Determine the [X, Y] coordinate at the center of the cell enclosing the given text.  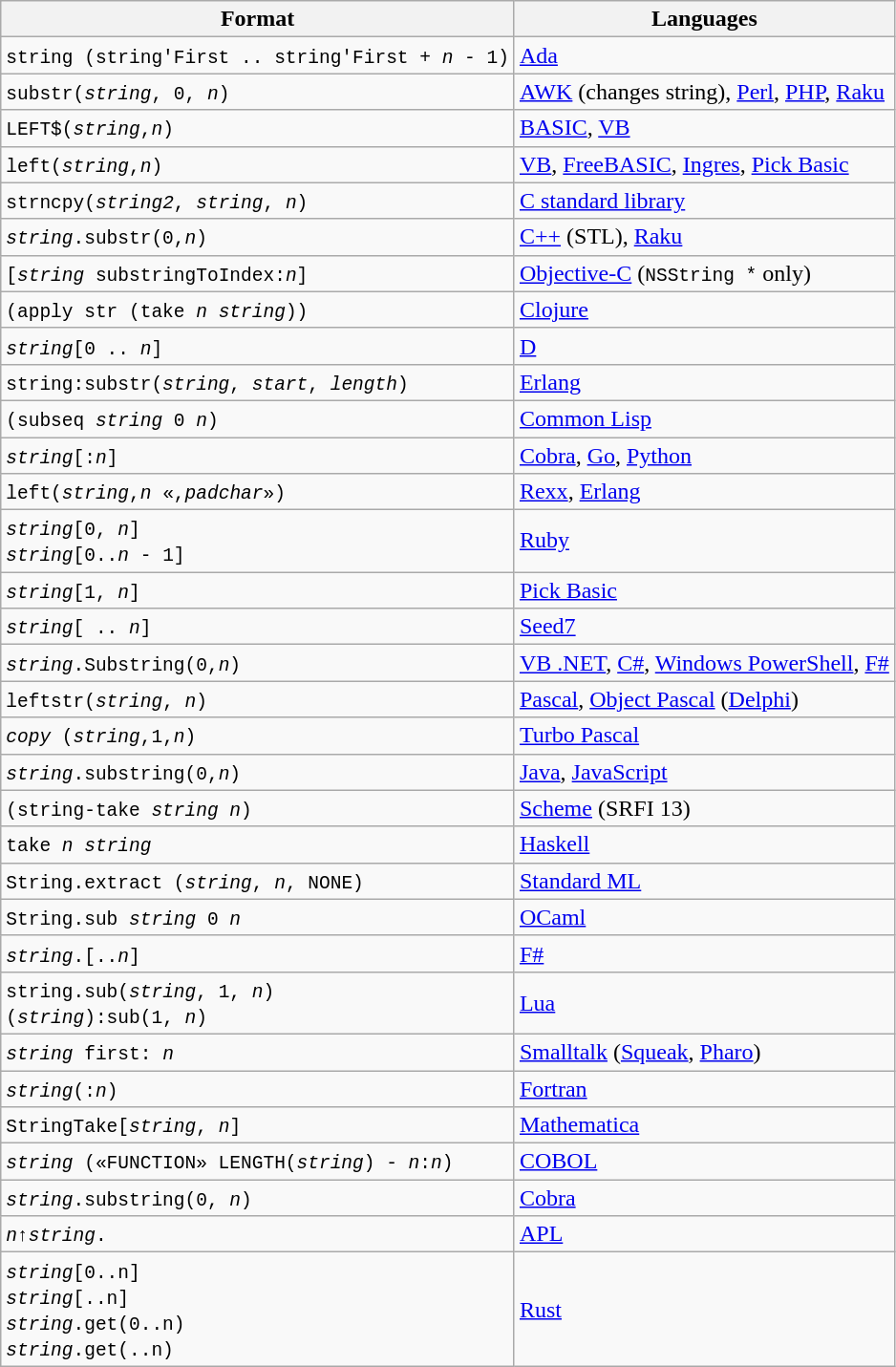
Haskell [704, 844]
String.extract (string, n, NONE) [258, 881]
string first: n [258, 1052]
C standard library [704, 201]
string.substring(0,n) [258, 772]
Cobra, Go, Python [704, 456]
Objective-C (NSString * only) [704, 273]
left(string,n) [258, 164]
string.substr(0,n) [258, 237]
D [704, 346]
Ruby [704, 541]
left(string,n «,padchar») [258, 492]
Smalltalk (Squeak, Pharo) [704, 1052]
string[1, n] [258, 590]
string («FUNCTION» LENGTH(string) - n:n) [258, 1162]
take n string [258, 844]
n↑string. [258, 1234]
(subseq string 0 n) [258, 418]
Clojure [704, 310]
BASIC, VB [704, 128]
Pascal, Object Pascal (Delphi) [704, 699]
(string-take string n) [258, 808]
string.Substring(0,n) [258, 663]
string:substr(string, start, length) [258, 382]
(apply str (take n string)) [258, 310]
Ada [704, 55]
Standard ML [704, 881]
string (string'First .. string'First + n - 1) [258, 55]
AWK (changes string), Perl, PHP, Raku [704, 92]
copy (string,1,n) [258, 736]
VB .NET, C#, Windows PowerShell, F# [704, 663]
StringTake[string, n] [258, 1125]
string[0 .. n] [258, 346]
Languages [704, 19]
string[ .. n] [258, 627]
string[0, n]string[0..n - 1] [258, 541]
Cobra [704, 1198]
string.substring(0, n) [258, 1198]
string[:n] [258, 456]
VB, FreeBASIC, Ingres, Pick Basic [704, 164]
Common Lisp [704, 418]
Fortran [704, 1088]
LEFT$(string,n) [258, 128]
string[0..n]string[..n]string.get(0..n)string.get(..n) [258, 1309]
Turbo Pascal [704, 736]
APL [704, 1234]
string.[..n] [258, 953]
OCaml [704, 917]
String.sub string 0 n [258, 917]
Rexx, Erlang [704, 492]
Mathematica [704, 1125]
Scheme (SRFI 13) [704, 808]
Seed7 [704, 627]
substr(string, 0, n) [258, 92]
F# [704, 953]
string(:n) [258, 1088]
leftstr(string, n) [258, 699]
string.sub(string, 1, n)(string):sub(1, n) [258, 1003]
Pick Basic [704, 590]
[string substringToIndex:n] [258, 273]
Lua [704, 1003]
Java, JavaScript [704, 772]
Format [258, 19]
C++ (STL), Raku [704, 237]
Rust [704, 1309]
COBOL [704, 1162]
Erlang [704, 382]
strncpy(string2, string, n) [258, 201]
